Provide the [X, Y] coordinate of the cell's center where the given text is located.  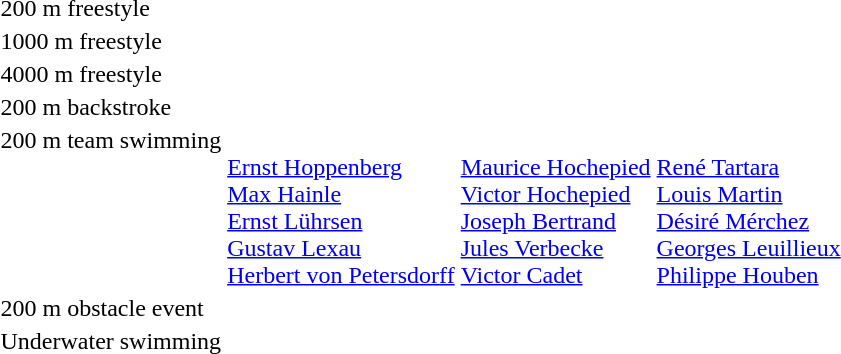
Maurice HochepiedVictor HochepiedJoseph BertrandJules VerbeckeVictor Cadet [556, 208]
Ernst HoppenbergMax HainleErnst LührsenGustav LexauHerbert von Petersdorff [341, 208]
